Extract the (X, Y) coordinate from the center of the cell holding the provided text.  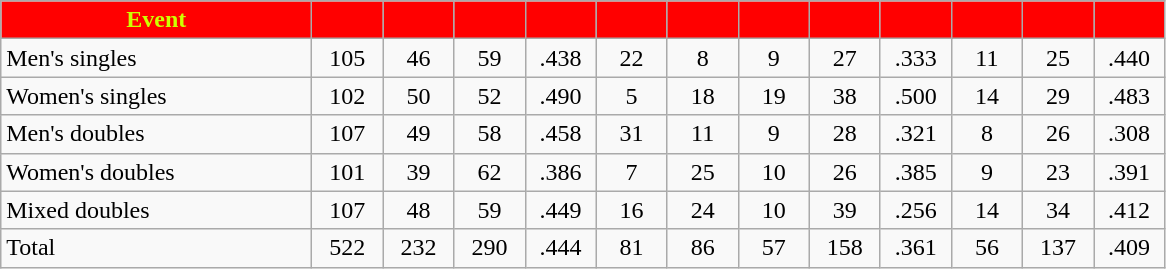
24 (702, 210)
.308 (1130, 134)
7 (632, 172)
28 (844, 134)
Mixed doubles (156, 210)
.333 (916, 58)
.391 (1130, 172)
.500 (916, 96)
105 (348, 58)
57 (774, 248)
31 (632, 134)
.444 (560, 248)
.386 (560, 172)
158 (844, 248)
Total (156, 248)
58 (490, 134)
137 (1058, 248)
23 (1058, 172)
22 (632, 58)
86 (702, 248)
.321 (916, 134)
34 (1058, 210)
.438 (560, 58)
50 (418, 96)
.256 (916, 210)
Women's singles (156, 96)
290 (490, 248)
38 (844, 96)
.458 (560, 134)
232 (418, 248)
5 (632, 96)
.440 (1130, 58)
Event (156, 20)
48 (418, 210)
.483 (1130, 96)
29 (1058, 96)
.490 (560, 96)
16 (632, 210)
81 (632, 248)
27 (844, 58)
Men's doubles (156, 134)
62 (490, 172)
56 (986, 248)
.412 (1130, 210)
101 (348, 172)
.449 (560, 210)
Men's singles (156, 58)
.409 (1130, 248)
102 (348, 96)
18 (702, 96)
Women's doubles (156, 172)
46 (418, 58)
49 (418, 134)
52 (490, 96)
522 (348, 248)
.385 (916, 172)
.361 (916, 248)
19 (774, 96)
